Detect which cell encompasses the target text, then output its [X, Y] center coordinate. 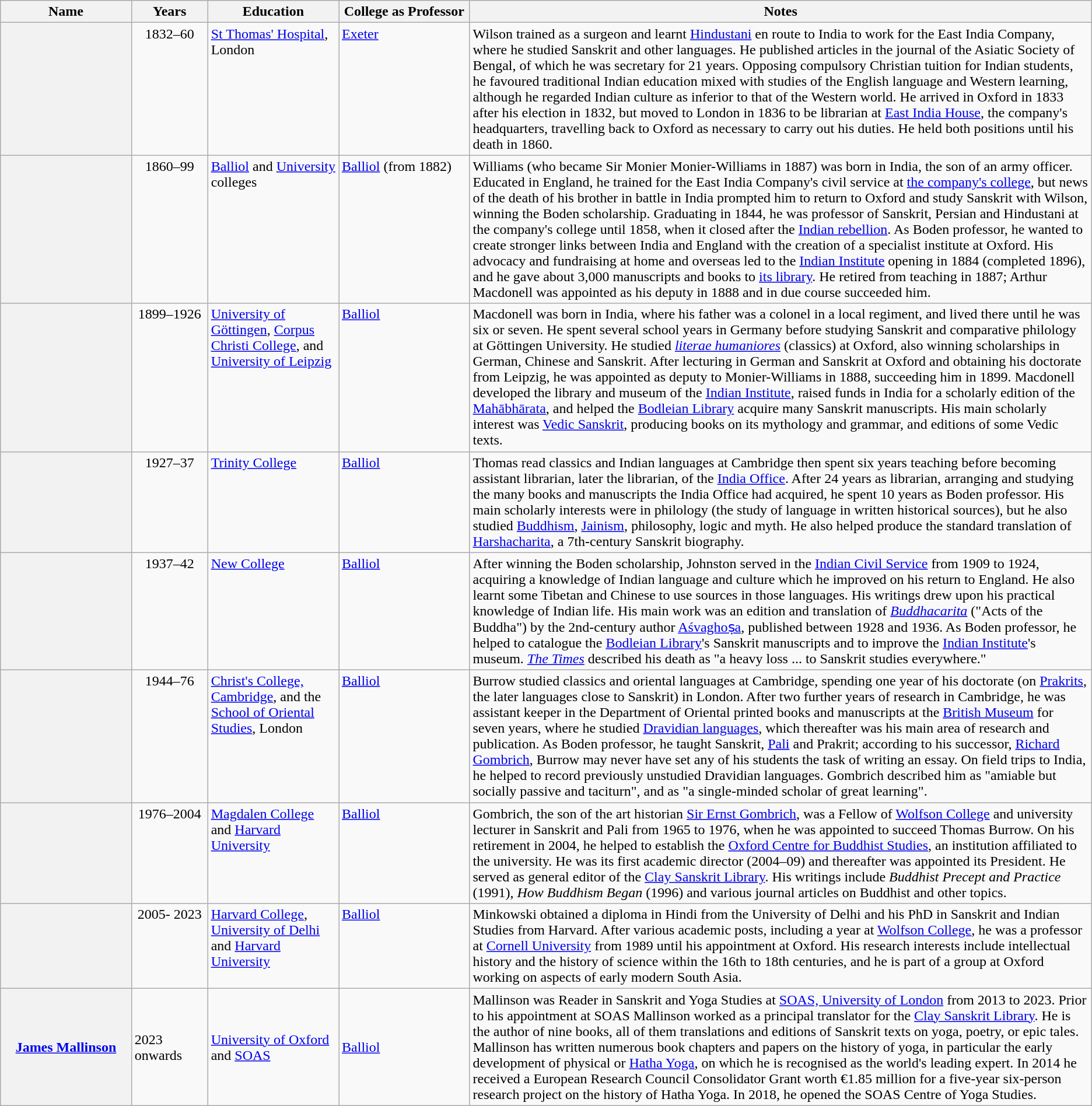
Education [273, 12]
New College [273, 611]
1937–42 [169, 611]
James Mallinson [66, 1047]
2005- 2023 [169, 946]
Harvard College, University of Delhi and Harvard University [273, 946]
1944–76 [169, 736]
Christ's College, Cambridge, and the School of Oriental Studies, London [273, 736]
Notes [780, 12]
1976–2004 [169, 853]
Balliol and University colleges [273, 229]
Trinity College [273, 502]
1860–99 [169, 229]
Exeter [404, 89]
University of Oxford and SOAS [273, 1047]
University of Göttingen, Corpus Christi College, and University of Leipzig [273, 377]
1899–1926 [169, 377]
Years [169, 12]
Balliol (from 1882) [404, 229]
St Thomas' Hospital, London [273, 89]
College as Professor [404, 12]
Name [66, 12]
Magdalen College and Harvard University [273, 853]
1927–37 [169, 502]
1832–60 [169, 89]
2023 onwards [169, 1047]
